Capture the cell that displays the provided text and extract its [x, y] central coordinate. 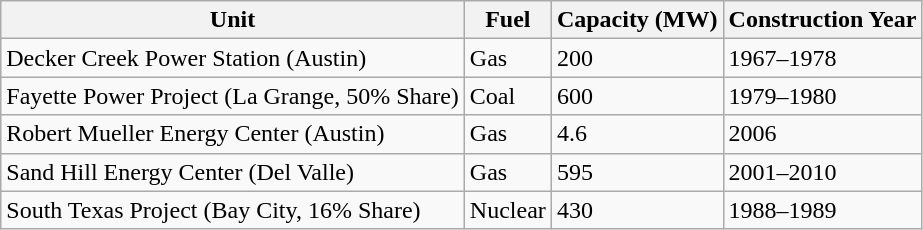
430 [637, 210]
1979–1980 [822, 96]
1967–1978 [822, 58]
200 [637, 58]
Decker Creek Power Station (Austin) [233, 58]
Unit [233, 20]
Fuel [508, 20]
South Texas Project (Bay City, 16% Share) [233, 210]
Fayette Power Project (La Grange, 50% Share) [233, 96]
4.6 [637, 134]
Sand Hill Energy Center (Del Valle) [233, 172]
Nuclear [508, 210]
600 [637, 96]
2001–2010 [822, 172]
Coal [508, 96]
Robert Mueller Energy Center (Austin) [233, 134]
Capacity (MW) [637, 20]
1988–1989 [822, 210]
Construction Year [822, 20]
595 [637, 172]
2006 [822, 134]
